Scan for the cell matching the given text and deliver its [X, Y] coordinate at center. 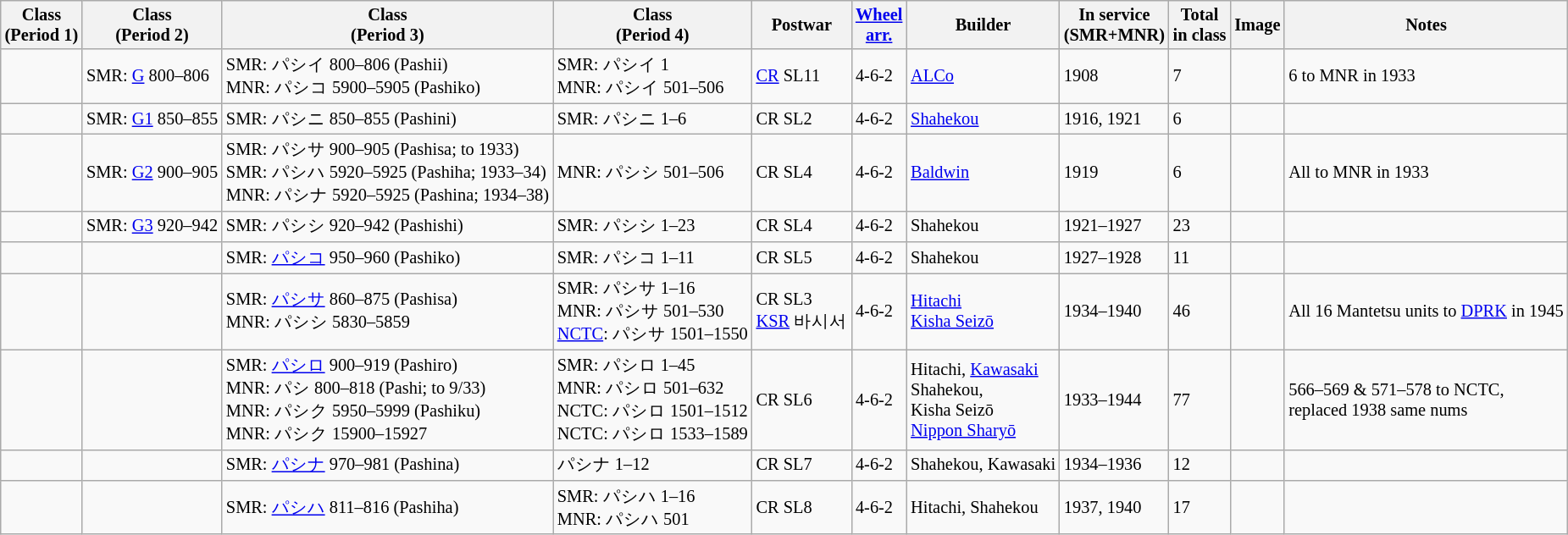
SMR: パシロ 900–919 (Pashiro)MNR: パシ 800–818 (Pashi; to 9/33)MNR: パシク 5950–5999 (Pashiku)MNR: パシク 15900–15927 [388, 400]
Builder [983, 25]
Totalin class [1200, 25]
MNR: パシシ 501–506 [652, 173]
Notes [1426, 25]
566–569 & 571–578 to NCTC,replaced 1938 same nums [1426, 400]
CR SL11 [801, 76]
SMR: パシコ 950–960 (Pashiko) [388, 257]
CR SL2 [801, 119]
Class(Period 3) [388, 25]
パシナ 1–12 [652, 466]
Class(Period 4) [652, 25]
SMR: パシシ 1–23 [652, 227]
All 16 Mantetsu units to DPRK in 1945 [1426, 312]
46 [1200, 312]
SMR: パシイ 1MNR: パシイ 501–506 [652, 76]
In service(SMR+MNR) [1115, 25]
1933–1944 [1115, 400]
SMR: パシハ 1–16MNR: パシハ 501 [652, 507]
Baldwin [983, 173]
SMR: パシナ 970–981 (Pashina) [388, 466]
CR SL8 [801, 507]
1916, 1921 [1115, 119]
CR SL3KSR 바시서 [801, 312]
6 to MNR in 1933 [1426, 76]
Class(Period 1) [42, 25]
SMR: パシシ 920–942 (Pashishi) [388, 227]
CR SL7 [801, 466]
SMR: G 800–806 [152, 76]
Class(Period 2) [152, 25]
SMR: G1 850–855 [152, 119]
ALCo [983, 76]
Hitachi, Shahekou [983, 507]
1934–1936 [1115, 466]
Image [1257, 25]
SMR: パシコ 1–11 [652, 257]
SMR: パシロ 1–45MNR: パシロ 501–632NCTC: パシロ 1501–1512NCTC: パシロ 1533–1589 [652, 400]
SMR: G2 900–905 [152, 173]
SMR: パシサ 900–905 (Pashisa; to 1933)SMR: パシハ 5920–5925 (Pashiha; 1933–34)MNR: パシナ 5920–5925 (Pashina; 1934–38) [388, 173]
CR SL6 [801, 400]
SMR: パシニ 850–855 (Pashini) [388, 119]
23 [1200, 227]
SMR: パシハ 811–816 (Pashiha) [388, 507]
All to MNR in 1933 [1426, 173]
1908 [1115, 76]
SMR: G3 920–942 [152, 227]
1927–1928 [1115, 257]
Shahekou, Kawasaki [983, 466]
17 [1200, 507]
SMR: パシサ 860–875 (Pashisa)MNR: パシシ 5830–5859 [388, 312]
SMR: パシイ 800–806 (Pashii)MNR: パシコ 5900–5905 (Pashiko) [388, 76]
11 [1200, 257]
12 [1200, 466]
7 [1200, 76]
1937, 1940 [1115, 507]
Hitachi, KawasakiShahekou,Kisha SeizōNippon Sharyō [983, 400]
HitachiKisha Seizō [983, 312]
Postwar [801, 25]
SMR: パシニ 1–6 [652, 119]
1921–1927 [1115, 227]
77 [1200, 400]
1919 [1115, 173]
SMR: パシサ 1–16MNR: パシサ 501–530NCTC: パシサ 1501–1550 [652, 312]
CR SL5 [801, 257]
Wheelarr. [879, 25]
1934–1940 [1115, 312]
